Detect which cell encompasses the target text, then output its [x, y] center coordinate. 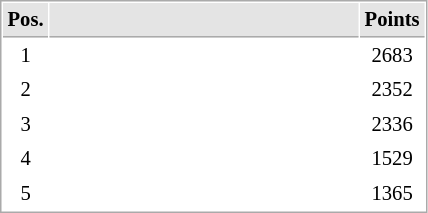
2352 [392, 90]
1365 [392, 194]
2336 [392, 124]
1 [26, 56]
2683 [392, 56]
3 [26, 124]
5 [26, 194]
1529 [392, 158]
Points [392, 20]
4 [26, 158]
2 [26, 90]
Pos. [26, 20]
